From the cell containing the given text, extract its center point as (x, y) coordinate. 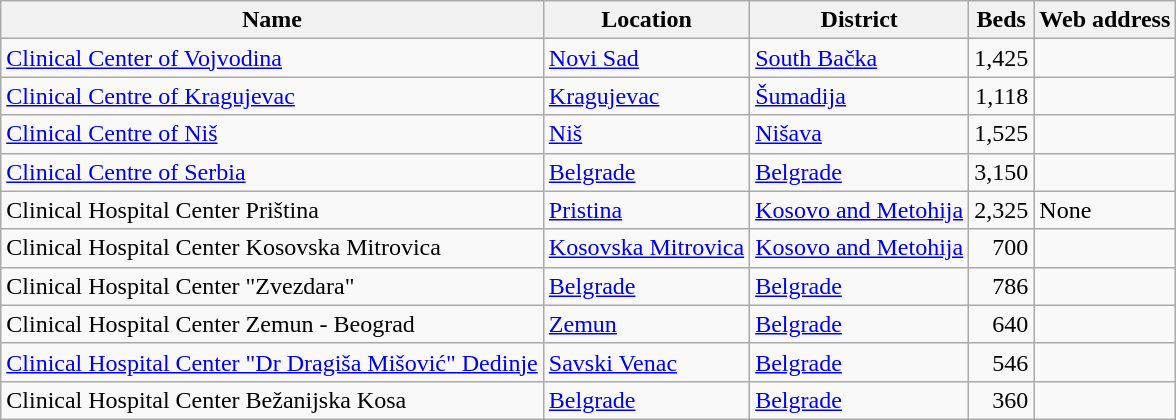
Kosovska Mitrovica (646, 248)
Clinical Hospital Center Priština (272, 210)
1,525 (1002, 134)
Clinical Centre of Serbia (272, 172)
786 (1002, 286)
Šumadija (860, 96)
Clinical Hospital Center Zemun - Beograd (272, 324)
Beds (1002, 20)
Zemun (646, 324)
Novi Sad (646, 58)
Clinical Hospital Center Bežanijska Kosa (272, 400)
360 (1002, 400)
3,150 (1002, 172)
2,325 (1002, 210)
South Bačka (860, 58)
Web address (1105, 20)
1,425 (1002, 58)
None (1105, 210)
546 (1002, 362)
Niš (646, 134)
Clinical Hospital Center "Dr Dragiša Mišović" Dedinje (272, 362)
Name (272, 20)
District (860, 20)
Clinical Center of Vojvodina (272, 58)
Clinical Centre of Niš (272, 134)
Nišava (860, 134)
Clinical Centre of Kragujevac (272, 96)
Clinical Hospital Center "Zvezdara" (272, 286)
700 (1002, 248)
Kragujevac (646, 96)
Savski Venac (646, 362)
Location (646, 20)
1,118 (1002, 96)
Clinical Hospital Center Kosovska Mitrovica (272, 248)
640 (1002, 324)
Pristina (646, 210)
